Search for the cell housing the specified text and yield its [x, y] center coordinate. 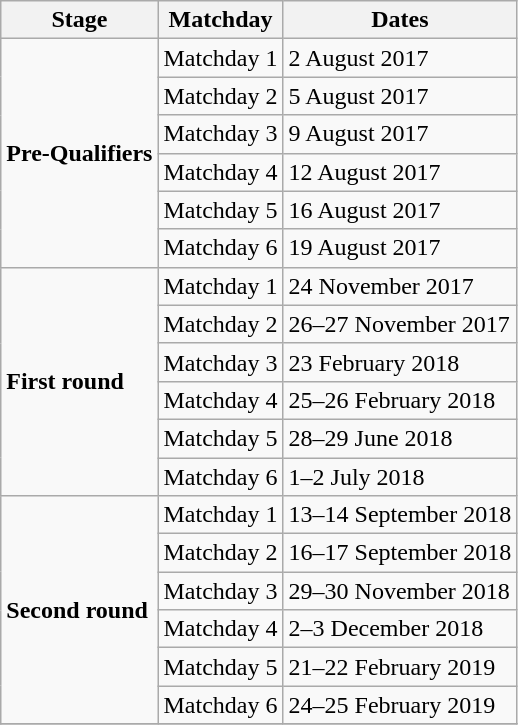
Matchday [220, 20]
26–27 November 2017 [400, 324]
16 August 2017 [400, 210]
24–25 February 2019 [400, 705]
13–14 September 2018 [400, 515]
2–3 December 2018 [400, 629]
12 August 2017 [400, 172]
Pre-Qualifiers [80, 153]
Dates [400, 20]
28–29 June 2018 [400, 438]
First round [80, 381]
Stage [80, 20]
21–22 February 2019 [400, 667]
5 August 2017 [400, 96]
1–2 July 2018 [400, 477]
2 August 2017 [400, 58]
23 February 2018 [400, 362]
16–17 September 2018 [400, 553]
9 August 2017 [400, 134]
29–30 November 2018 [400, 591]
Second round [80, 610]
24 November 2017 [400, 286]
25–26 February 2018 [400, 400]
19 August 2017 [400, 248]
